Search for the cell housing the specified text and yield its (x, y) center coordinate. 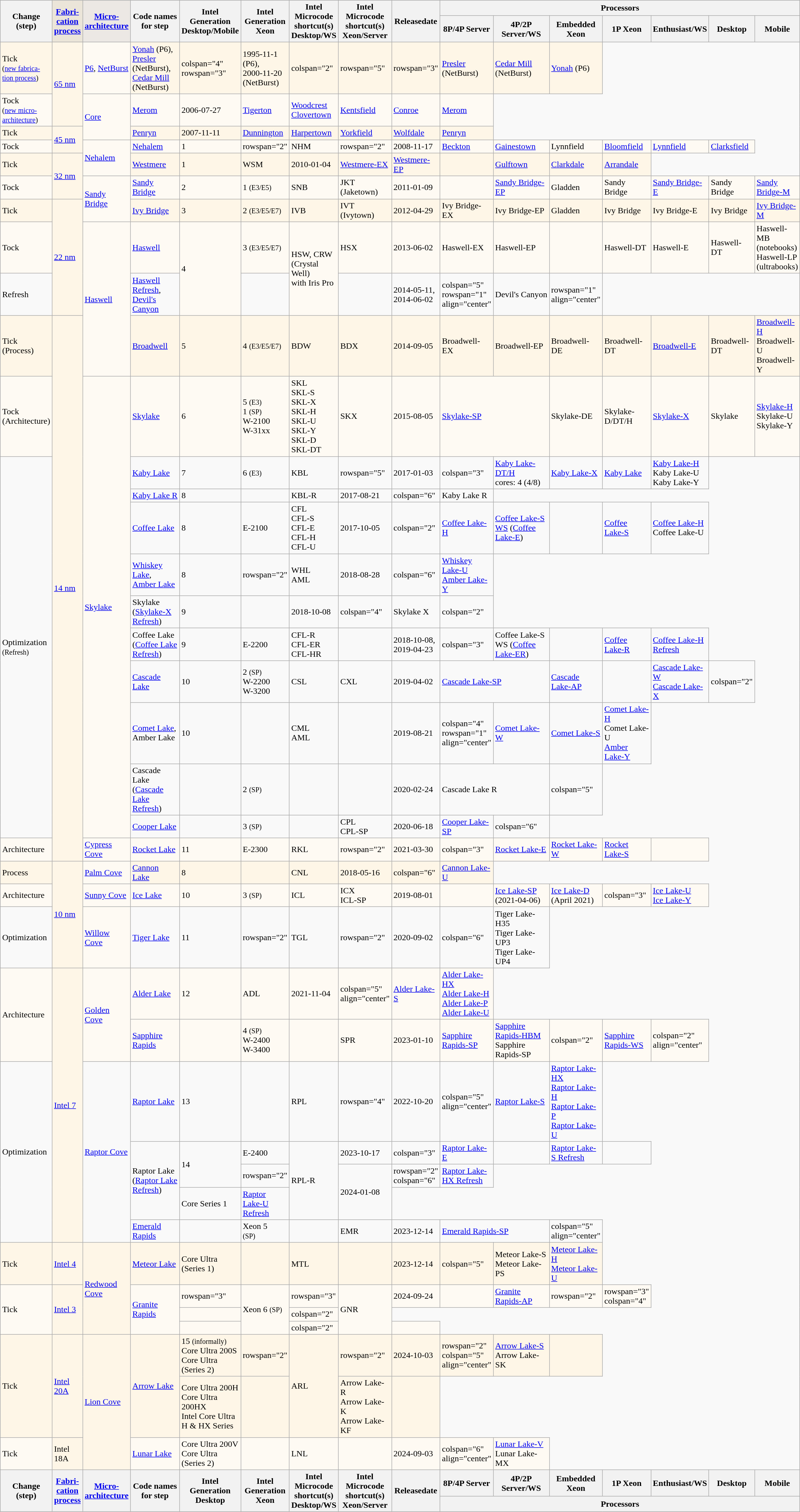
Granite Rapids-AP (521, 1296)
5 (210, 345)
Broadwell-HBroadwell-UBroadwell-Y (777, 345)
Raptor Lake-HX Refresh (467, 1176)
Core Ultra (Series 1) (210, 1263)
Alder Lake-S (416, 993)
CNL (314, 872)
IntelGenerationDesktop (210, 1490)
WoodcrestClovertown (314, 110)
Coffee Lake-S (627, 528)
CXL (365, 682)
2021-11-04 (314, 993)
colspan="4" rowspan="1" align="center" (467, 733)
Lunar Lake (155, 1453)
Kaby Lake-X (576, 472)
Dunnington (265, 133)
Cooper Lake (155, 826)
Tick(new fabrica-tion process) (26, 68)
Haswell-MB (notebooks)Haswell-LP (ultrabooks) (777, 247)
Comet Lake-S (576, 733)
Arrow Lake-SArrow Lake-SK (521, 1355)
Cedar Mill (NetBurst) (521, 68)
Meteor Lake-SMeteor Lake-PS (521, 1263)
2 (SP) (265, 789)
Sandy Bridge-M (777, 188)
6 (E3) (265, 472)
Broadwell-E (680, 345)
Tigerton (265, 110)
Broadwell-EX (467, 345)
Westmere-EX (365, 164)
Core Series 1 (210, 1204)
rowspan="2" colspan="6" (416, 1176)
Cypress Cove (107, 850)
rowspan="1" align="center" (576, 294)
Whiskey Lake-UAmber Lake-Y (467, 575)
Raptor Cove (107, 1152)
Rocket Lake-W (576, 850)
65 nm (68, 84)
Westmere (155, 164)
Clarkdale (576, 164)
2007-11-11 (210, 133)
2 (210, 188)
3 (210, 210)
Ivy Bridge-E (680, 210)
WHLAML (314, 575)
2019-08-01 (416, 895)
ARL (314, 1386)
Westmere-EP (416, 164)
Cannon Lake (155, 872)
Yonah (P6),Presler (NetBurst),Cedar Mill (NetBurst) (155, 68)
E-2200 (265, 644)
Cascade Lake R (495, 789)
1 (E3/E5) (265, 188)
2024-10-03 (416, 1355)
Gulftown (521, 164)
Ice Lake-SP (2021-04-06) (521, 895)
Cannon Lake-U (467, 872)
Haswell-E (680, 247)
Granite Rapids (155, 1309)
2021-03-30 (416, 850)
Cooper Lake-SP (467, 826)
Wolfdale (416, 133)
Skylake (Skylake-X Refresh) (155, 612)
Coffee Lake (Coffee Lake Refresh) (155, 644)
Tick (Process) (26, 345)
2012-04-29 (416, 210)
SPR (365, 1040)
3 (E3/E5/E7) (265, 247)
CFLCFL-SCFL-ECFL-HCFL-U (314, 528)
CFL-RCFL-ERCFL-HR (314, 644)
Haswell-EP (521, 247)
rowspan="4" (365, 1101)
ICL (314, 895)
Rocket Lake-E (521, 850)
2023-01-10 (416, 1040)
22 nm (68, 257)
Broadwell-DE (576, 345)
E-2300 (265, 850)
2024-09-24 (416, 1296)
Arrow Lake (155, 1386)
2019-08-21 (416, 733)
Tock(new micro-architecture) (26, 110)
SKLSKL-SSKL-XSKL-HSKL-USKL-YSKL-DSKL-DT (314, 416)
Conroe (416, 110)
Skylake-X (680, 416)
SKX (365, 416)
Clarksfield (732, 146)
Alder Lake-HXAlder Lake-HAlder Lake-PAlder Lake-U (467, 993)
Rocket Lake (155, 850)
Devil's Canyon (521, 294)
IVT (Ivytown) (365, 210)
2022-10-20 (416, 1101)
4 (210, 269)
14 nm (68, 588)
Raptor Lake-S Refresh (576, 1153)
Kentsfield (365, 110)
Haswell Refresh,Devil's Canyon (155, 294)
Arrandale (627, 164)
GNR (365, 1309)
Sapphire Rapids (155, 1040)
45 nm (68, 140)
Kaby Lake-HKaby Lake-UKaby Lake-Y (680, 472)
colspan="5" rowspan="1" align="center" (467, 294)
Skylake-SP (495, 416)
KBL-R (314, 496)
Raptor Lake-HXRaptor Lake-HRaptor Lake-PRaptor Lake-U (576, 1101)
WSM (265, 164)
2015-08-05 (416, 416)
Raptor Lake-E (467, 1153)
Arrow Lake-RArrow Lake-KArrow Lake-KF (365, 1407)
EMR (365, 1231)
MTL (314, 1263)
Core (107, 117)
13 (210, 1101)
colspan="4" rowspan="3" (210, 68)
2010-01-04 (314, 164)
Intel 7 (68, 1105)
Intel 4 (68, 1263)
Ice Lake-D (April 2021) (576, 895)
Core Ultra 200VCore Ultra (Series 2) (210, 1453)
JKT (Jaketown) (365, 188)
rowspan="2" colspan="5" align="center" (467, 1355)
2017-10-05 (365, 528)
Ivy Bridge-M (777, 210)
Sandy Bridge-EP (521, 188)
2017-08-21 (365, 496)
RKL (314, 850)
Cascade Lake (155, 682)
2024-09-03 (416, 1453)
colspan="4" (365, 612)
5 (E3)1 (SP)W-2100W-31xx (265, 416)
BDX (365, 345)
Meteor Lake (155, 1263)
Yonah (P6) (576, 68)
Ivy Bridge-EP (521, 210)
Cascade Lake (Cascade Lake Refresh) (155, 789)
CSL (314, 682)
Refresh (26, 294)
Skylake-DE (576, 416)
Gainestown (521, 146)
2013-06-02 (416, 247)
ICX ICL-SP (365, 895)
Emerald Rapids (155, 1231)
Haswell-EX (467, 247)
Whiskey Lake,Amber Lake (155, 575)
HSX (365, 247)
32 nm (68, 176)
Tiger Lake (155, 937)
14 (210, 1164)
Lion Cove (107, 1402)
Golden Cove (107, 1015)
Harpertown (314, 133)
Raptor Lake (155, 1101)
Ice Lake-UIce Lake-Y (680, 895)
2014-05-11,2014-06-02 (416, 294)
Coffee Lake-S WS (Coffee Lake-E) (521, 528)
Coffee Lake-H Refresh (680, 644)
Coffee Lake-S WS (Coffee Lake-ER) (521, 644)
RPL-R (314, 1181)
Tock (Architecture) (26, 416)
Intel 18A (68, 1453)
1995-11-1 (P6),2000-11-20 (NetBurst) (265, 68)
IVB (314, 210)
Coffee Lake-H (467, 528)
Intel 3 (68, 1309)
Skylake-HSkylake-USkylake-Y (777, 416)
2024-01-08 (365, 1192)
2 (SP)W-2200W-3200 (265, 682)
Cascade Lake-WCascade Lake-X (680, 682)
Raptor Lake-U Refresh (265, 1204)
colspan="2" align="center" (680, 1040)
Sapphire Rapids-SP (467, 1040)
Yorkfield (365, 133)
rowspan="3" colspan="4" (627, 1296)
Skylake-D/DT/H (627, 416)
KBL (314, 472)
Kaby Lake-DT/Hcores: 4 (4/8) (521, 472)
7 (210, 472)
Sapphire Rapids-WS (627, 1040)
Palm Cove (107, 872)
Intel 20A (68, 1386)
Sunny Cove (107, 895)
TGL (314, 937)
Coffee Lake (155, 528)
IntelGenerationDesktop/Mobile (210, 21)
Coffee Lake-R (627, 644)
Bloomfield (627, 146)
4 (SP)W-2400W-3400 (265, 1040)
CMLAML (314, 733)
SNB (314, 188)
ADL (265, 993)
2018-05-16 (365, 872)
2020-06-18 (416, 826)
Willow Cove (107, 937)
Sapphire Rapids-HBMSapphire Rapids-SP (521, 1040)
Beckton (467, 146)
2020-02-24 (416, 789)
Raptor Lake (Raptor Lake Refresh) (155, 1181)
Coffee Lake-HCoffee Lake-U (680, 528)
Skylake X (416, 612)
2 (E3/E5/E7) (265, 210)
2011-01-09 (416, 188)
HSW, CRW (Crystal Well)with Iris Pro (314, 269)
LNL (314, 1453)
Cascade Lake-SP (495, 682)
Xeon 6 (SP) (265, 1309)
E-2100 (265, 528)
Broadwell (155, 345)
Comet Lake-HComet Lake-UAmber Lake-Y (627, 733)
2006-07-27 (210, 110)
RPL (314, 1101)
Core Ultra 200HCore Ultra 200HXIntel Core Ultra H & HX Series (210, 1407)
15 (informally)Core Ultra 200SCore Ultra (Series 2) (210, 1355)
Process (26, 872)
Meteor Lake-HMeteor Lake-U (576, 1263)
12 (210, 993)
Raptor Lake-S (521, 1101)
Sandy Bridge-E (680, 188)
P6, NetBurst (107, 68)
Comet Lake, Amber Lake (155, 733)
2018-10-08, 2019-04-23 (416, 644)
NHM (314, 146)
BDW (314, 345)
Cascade Lake-AP (576, 682)
CPLCPL-SP (365, 826)
2008-11-17 (416, 146)
Ivy Bridge-EX (467, 210)
2018-10-08 (314, 612)
2017-01-03 (416, 472)
2014-09-05 (416, 345)
Emerald Rapids-SP (495, 1231)
Presler (NetBurst) (467, 68)
2019-04-02 (416, 682)
Rocket Lake-S (627, 850)
colspan="6" align="center" (467, 1453)
2020-09-02 (416, 937)
Lunar Lake-VLunar Lake-MX (521, 1453)
Alder Lake (155, 993)
6 (210, 416)
Tiger Lake-H35 Tiger Lake-UP3Tiger Lake-UP4 (521, 937)
4 (E3/E5/E7) (265, 345)
Ice Lake (155, 895)
Redwood Cove (107, 1288)
Optimization(Refresh) (26, 647)
10 nm (68, 914)
Xeon 5 (SP) (265, 1231)
2018-08-28 (365, 575)
Broadwell-EP (521, 345)
2023-10-17 (365, 1153)
E-2400 (265, 1153)
Comet Lake-W (521, 733)
